Identify which cell holds the provided text, then report its [x, y] central coordinate. 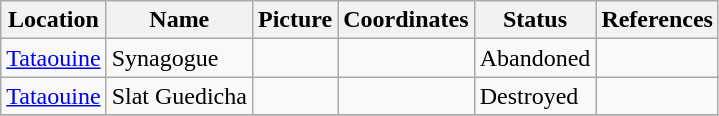
Synagogue [179, 58]
Picture [294, 20]
Name [179, 20]
Location [54, 20]
Destroyed [535, 96]
Slat Guedicha [179, 96]
Status [535, 20]
Abandoned [535, 58]
Coordinates [406, 20]
References [658, 20]
